For the text-containing cell, return its midpoint in (x, y) coordinate format. 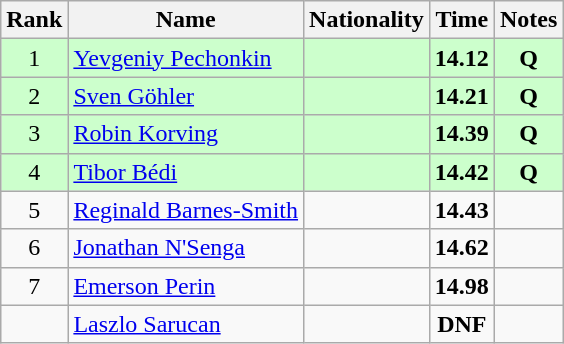
5 (34, 210)
Laszlo Sarucan (186, 324)
Notes (528, 20)
4 (34, 172)
3 (34, 134)
Emerson Perin (186, 286)
14.43 (462, 210)
6 (34, 248)
14.21 (462, 96)
14.42 (462, 172)
Tibor Bédi (186, 172)
14.39 (462, 134)
Jonathan N'Senga (186, 248)
Name (186, 20)
14.12 (462, 58)
Time (462, 20)
Robin Korving (186, 134)
Nationality (367, 20)
2 (34, 96)
7 (34, 286)
Reginald Barnes-Smith (186, 210)
1 (34, 58)
DNF (462, 324)
Yevgeniy Pechonkin (186, 58)
14.62 (462, 248)
14.98 (462, 286)
Rank (34, 20)
Sven Göhler (186, 96)
